Determine the [X, Y] coordinate at the center of the cell enclosing the given text.  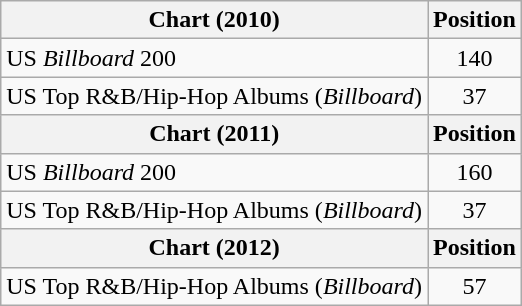
Chart (2012) [214, 248]
57 [475, 286]
Chart (2011) [214, 134]
160 [475, 172]
Chart (2010) [214, 20]
140 [475, 58]
